Pinpoint the cell where the given text exists, returning its [X, Y] midpoint coordinate. 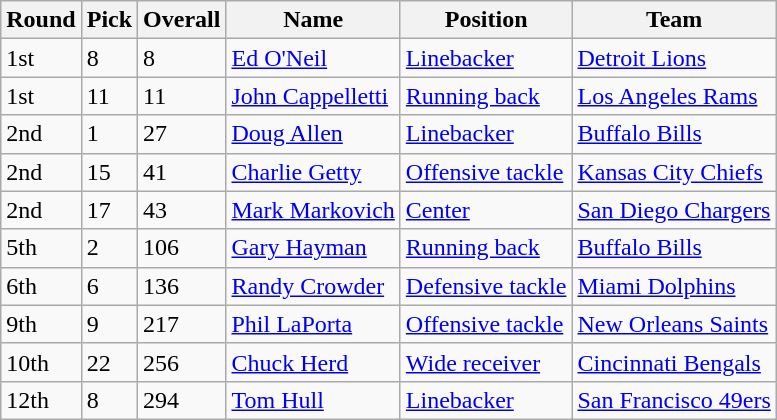
Charlie Getty [313, 172]
Overall [182, 20]
Mark Markovich [313, 210]
Randy Crowder [313, 286]
6 [109, 286]
Los Angeles Rams [674, 96]
256 [182, 362]
Doug Allen [313, 134]
Wide receiver [486, 362]
22 [109, 362]
New Orleans Saints [674, 324]
Miami Dolphins [674, 286]
Phil LaPorta [313, 324]
Name [313, 20]
San Diego Chargers [674, 210]
Kansas City Chiefs [674, 172]
41 [182, 172]
Gary Hayman [313, 248]
San Francisco 49ers [674, 400]
294 [182, 400]
Team [674, 20]
15 [109, 172]
6th [41, 286]
Chuck Herd [313, 362]
27 [182, 134]
12th [41, 400]
217 [182, 324]
John Cappelletti [313, 96]
43 [182, 210]
Center [486, 210]
10th [41, 362]
1 [109, 134]
136 [182, 286]
Defensive tackle [486, 286]
Cincinnati Bengals [674, 362]
Detroit Lions [674, 58]
Round [41, 20]
5th [41, 248]
17 [109, 210]
Position [486, 20]
9th [41, 324]
9 [109, 324]
2 [109, 248]
Ed O'Neil [313, 58]
Pick [109, 20]
Tom Hull [313, 400]
106 [182, 248]
